Provide the [X, Y] coordinate of the cell's center where the given text is located.  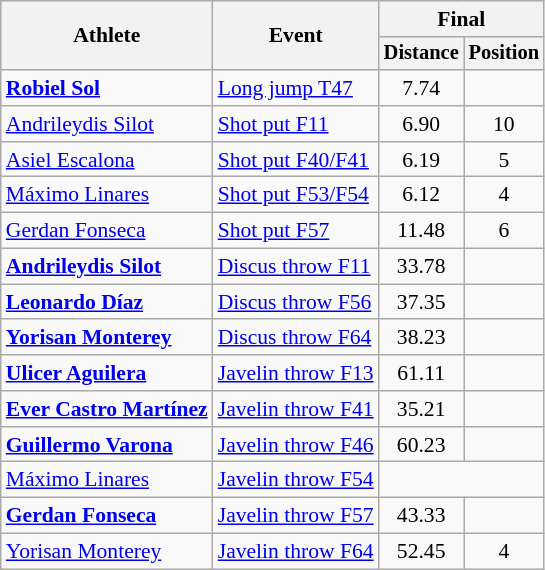
Javelin throw F64 [296, 552]
Javelin throw F13 [296, 373]
Discus throw F56 [296, 302]
Shot put F11 [296, 124]
Asiel Escalona [107, 160]
Leonardo Díaz [107, 302]
Ever Castro Martínez [107, 409]
Final [462, 19]
52.45 [422, 552]
Shot put F53/F54 [296, 195]
10 [504, 124]
43.33 [422, 516]
Discus throw F11 [296, 267]
Ulicer Aguilera [107, 373]
38.23 [422, 338]
Shot put F40/F41 [296, 160]
Shot put F57 [296, 231]
61.11 [422, 373]
Distance [422, 54]
60.23 [422, 445]
11.48 [422, 231]
Javelin throw F57 [296, 516]
Athlete [107, 36]
7.74 [422, 88]
37.35 [422, 302]
6.90 [422, 124]
Long jump T47 [296, 88]
Javelin throw F54 [296, 480]
6.19 [422, 160]
Guillermo Varona [107, 445]
6.12 [422, 195]
Discus throw F64 [296, 338]
5 [504, 160]
Robiel Sol [107, 88]
6 [504, 231]
Event [296, 36]
35.21 [422, 409]
Position [504, 54]
Javelin throw F41 [296, 409]
Javelin throw F46 [296, 445]
33.78 [422, 267]
